Capture the cell that displays the provided text and extract its (X, Y) central coordinate. 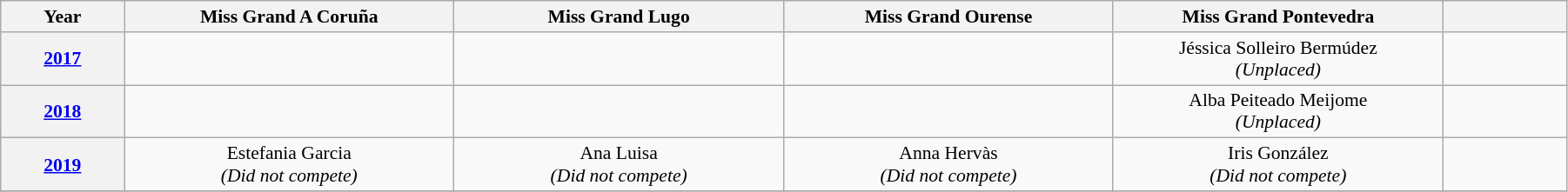
Jéssica Solleiro Bermúdez(Unplaced) (1277, 59)
Alba Peiteado Meijome(Unplaced) (1277, 111)
Miss Grand Lugo (620, 17)
Anna Hervàs(Did not compete) (948, 165)
Miss Grand Ourense (948, 17)
Iris González(Did not compete) (1277, 165)
Miss Grand A Coruña (289, 17)
2017 (63, 59)
2019 (63, 165)
Year (63, 17)
Miss Grand Pontevedra (1277, 17)
Estefania Garcia(Did not compete) (289, 165)
2018 (63, 111)
Ana Luisa(Did not compete) (620, 165)
